Provide the (x, y) coordinate of the cell's center where the given text is located.  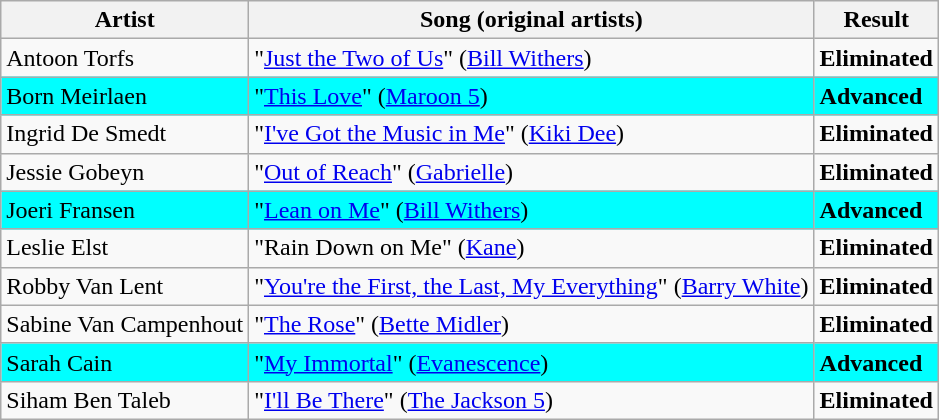
Siham Ben Taleb (125, 400)
Result (876, 20)
"You're the First, the Last, My Everything" (Barry White) (532, 286)
Song (original artists) (532, 20)
Antoon Torfs (125, 58)
Born Meirlaen (125, 96)
Sabine Van Campenhout (125, 324)
Robby Van Lent (125, 286)
"My Immortal" (Evanescence) (532, 362)
"The Rose" (Bette Midler) (532, 324)
"Out of Reach" (Gabrielle) (532, 172)
"I'll Be There" (The Jackson 5) (532, 400)
Joeri Fransen (125, 210)
Ingrid De Smedt (125, 134)
Leslie Elst (125, 248)
Jessie Gobeyn (125, 172)
"This Love" (Maroon 5) (532, 96)
"I've Got the Music in Me" (Kiki Dee) (532, 134)
"Lean on Me" (Bill Withers) (532, 210)
Artist (125, 20)
Sarah Cain (125, 362)
"Rain Down on Me" (Kane) (532, 248)
"Just the Two of Us" (Bill Withers) (532, 58)
